Identify which cell holds the provided text, then report its (x, y) central coordinate. 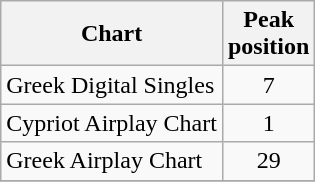
7 (268, 85)
Cypriot Airplay Chart (112, 123)
Greek Digital Singles (112, 85)
Greek Airplay Chart (112, 161)
1 (268, 123)
29 (268, 161)
Chart (112, 34)
Peakposition (268, 34)
